Return the (x, y) coordinate for the center point of the cell that contains the specified text.  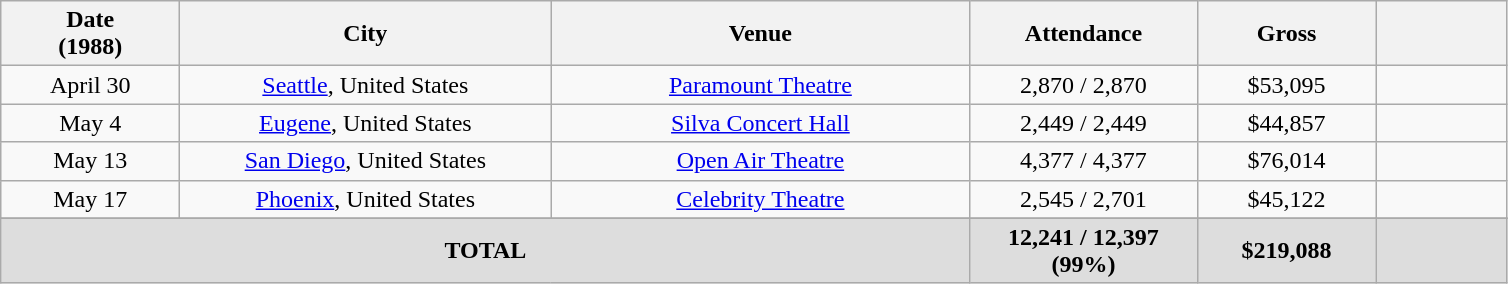
$53,095 (1286, 85)
$44,857 (1286, 123)
April 30 (90, 85)
$76,014 (1286, 161)
Attendance (1084, 34)
12,241 / 12,397 (99%) (1084, 250)
2,449 / 2,449 (1084, 123)
May 4 (90, 123)
4,377 / 4,377 (1084, 161)
Seattle, United States (366, 85)
San Diego, United States (366, 161)
$219,088 (1286, 250)
Open Air Theatre (760, 161)
May 13 (90, 161)
City (366, 34)
2,545 / 2,701 (1084, 199)
Venue (760, 34)
Phoenix, United States (366, 199)
2,870 / 2,870 (1084, 85)
Date(1988) (90, 34)
Gross (1286, 34)
Celebrity Theatre (760, 199)
Paramount Theatre (760, 85)
Eugene, United States (366, 123)
Silva Concert Hall (760, 123)
TOTAL (486, 250)
May 17 (90, 199)
$45,122 (1286, 199)
